Capture the cell that displays the provided text and extract its (x, y) central coordinate. 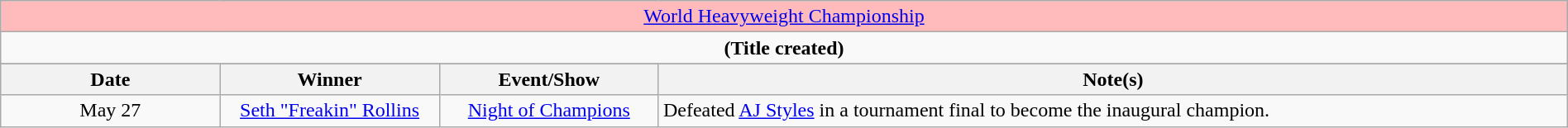
Defeated AJ Styles in a tournament final to become the inaugural champion. (1113, 111)
World Heavyweight Championship (784, 17)
Winner (329, 79)
Seth "Freakin" Rollins (329, 111)
(Title created) (784, 48)
May 27 (111, 111)
Night of Champions (549, 111)
Note(s) (1113, 79)
Date (111, 79)
Event/Show (549, 79)
